Output the [x, y] coordinate of the center of the cell containing the given text.  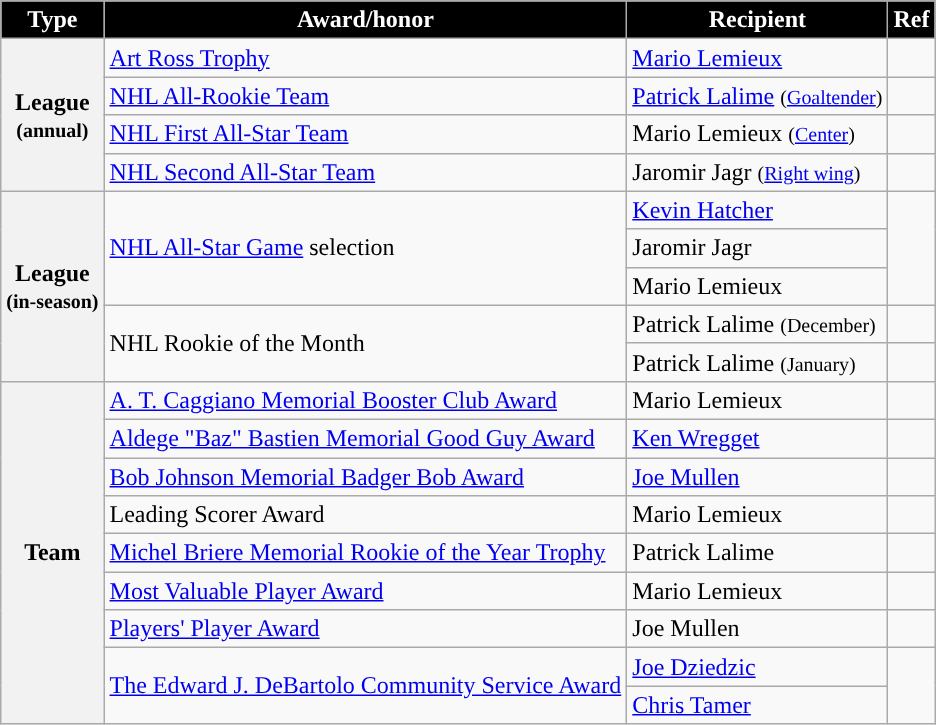
NHL First All-Star Team [366, 134]
Ref [912, 20]
NHL All-Star Game selection [366, 248]
Michel Briere Memorial Rookie of the Year Trophy [366, 553]
Most Valuable Player Award [366, 591]
Kevin Hatcher [758, 210]
NHL Rookie of the Month [366, 343]
Jaromir Jagr (Right wing) [758, 172]
Joe Dziedzic [758, 667]
Patrick Lalime (Goaltender) [758, 96]
NHL Second All-Star Team [366, 172]
Ken Wregget [758, 438]
Bob Johnson Memorial Badger Bob Award [366, 477]
Team [52, 552]
Jaromir Jagr [758, 248]
League(annual) [52, 115]
A. T. Caggiano Memorial Booster Club Award [366, 400]
League(in-season) [52, 286]
Type [52, 20]
Recipient [758, 20]
Aldege "Baz" Bastien Memorial Good Guy Award [366, 438]
Patrick Lalime (December) [758, 324]
Leading Scorer Award [366, 515]
Chris Tamer [758, 705]
Patrick Lalime (January) [758, 362]
Players' Player Award [366, 629]
Award/honor [366, 20]
Patrick Lalime [758, 553]
The Edward J. DeBartolo Community Service Award [366, 686]
Art Ross Trophy [366, 58]
NHL All-Rookie Team [366, 96]
Mario Lemieux (Center) [758, 134]
